Provide the (x, y) coordinate of the cell's center where the given text is located.  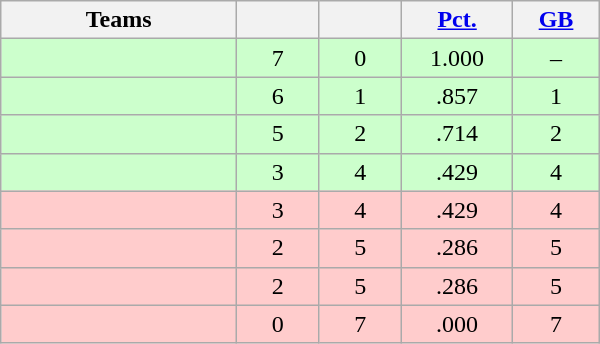
GB (556, 20)
.714 (456, 134)
Pct. (456, 20)
1.000 (456, 58)
Teams (119, 20)
.857 (456, 96)
.000 (456, 324)
6 (277, 96)
– (556, 58)
